Return [x, y] of the center of cell containing provided text 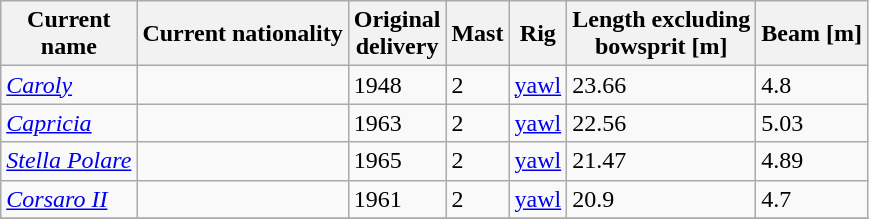
Current name [69, 34]
4.89 [812, 161]
Current nationality [242, 34]
4.7 [812, 199]
1963 [397, 123]
Mast [478, 34]
Beam [m] [812, 34]
Stella Polare [69, 161]
4.8 [812, 85]
1965 [397, 161]
1961 [397, 199]
23.66 [662, 85]
Original delivery [397, 34]
Capricia [69, 123]
20.9 [662, 199]
Length excludingbowsprit [m] [662, 34]
22.56 [662, 123]
Corsaro II [69, 199]
1948 [397, 85]
Rig [538, 34]
21.47 [662, 161]
5.03 [812, 123]
Caroly [69, 85]
